Provide the [X, Y] coordinate of the cell's center where the given text is located.  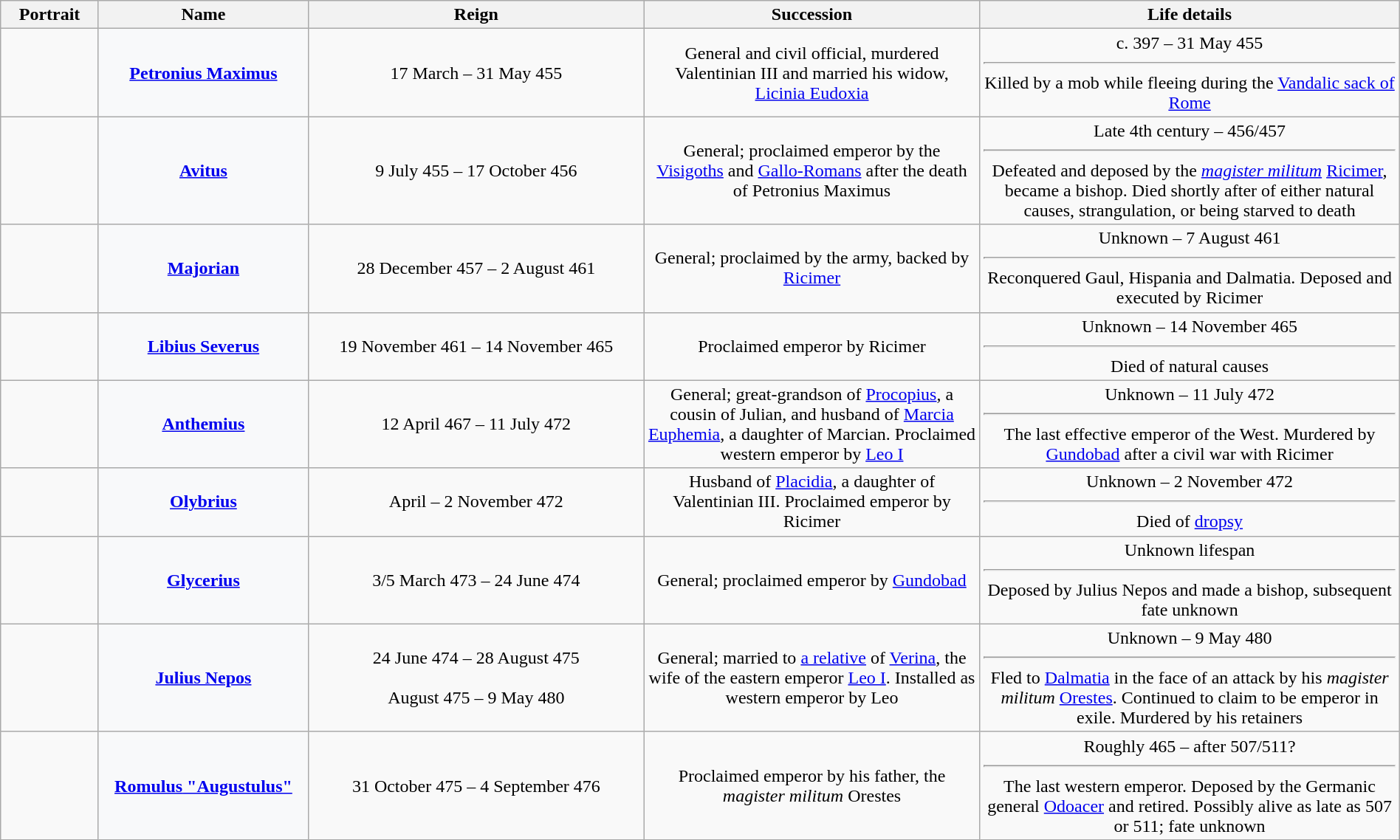
Majorian [203, 269]
3/5 March 473 – 24 June 474 [477, 580]
19 November 461 – 14 November 465 [477, 346]
Libius Severus [203, 346]
Proclaimed emperor by Ricimer [812, 346]
Julius Nepos [203, 678]
Unknown – 2 November 472Died of dropsy [1190, 502]
General; proclaimed emperor by the Visigoths and Gallo-Romans after the death of Petronius Maximus [812, 171]
Unknown – 14 November 465Died of natural causes [1190, 346]
Avitus [203, 171]
Name [203, 15]
9 July 455 – 17 October 456 [477, 171]
Proclaimed emperor by his father, the magister militum Orestes [812, 785]
c. 397 – 31 May 455Killed by a mob while fleeing during the Vandalic sack of Rome [1190, 72]
28 December 457 – 2 August 461 [477, 269]
Succession [812, 15]
Life details [1190, 15]
17 March – 31 May 455 [477, 72]
Anthemius [203, 424]
Petronius Maximus [203, 72]
24 June 474 – 28 August 475August 475 – 9 May 480 [477, 678]
General; proclaimed emperor by Gundobad [812, 580]
April – 2 November 472 [477, 502]
Olybrius [203, 502]
Romulus "Augustulus" [203, 785]
Husband of Placidia, a daughter of Valentinian III. Proclaimed emperor by Ricimer [812, 502]
General; great-grandson of Procopius, a cousin of Julian, and husband of Marcia Euphemia, a daughter of Marcian. Proclaimed western emperor by Leo I [812, 424]
General; proclaimed by the army, backed by Ricimer [812, 269]
General; married to a relative of Verina, the wife of the eastern emperor Leo I. Installed as western emperor by Leo [812, 678]
Unknown – 7 August 461Reconquered Gaul, Hispania and Dalmatia. Deposed and executed by Ricimer [1190, 269]
Unknown – 11 July 472The last effective emperor of the West. Murdered by Gundobad after a civil war with Ricimer [1190, 424]
31 October 475 – 4 September 476 [477, 785]
Reign [477, 15]
Unknown lifespanDeposed by Julius Nepos and made a bishop, subsequent fate unknown [1190, 580]
Portrait [50, 15]
General and civil official, murdered Valentinian III and married his widow, Licinia Eudoxia [812, 72]
12 April 467 – 11 July 472 [477, 424]
Glycerius [203, 580]
